Search for the cell housing the specified text and yield its (X, Y) center coordinate. 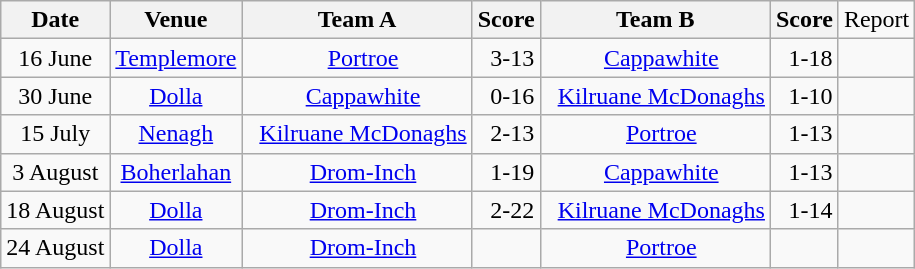
Report (876, 20)
24 August (56, 248)
18 August (56, 210)
3-13 (506, 58)
30 June (56, 96)
2-22 (506, 210)
Templemore (176, 58)
16 June (56, 58)
1-14 (804, 210)
Team A (357, 20)
Date (56, 20)
1-18 (804, 58)
Team B (655, 20)
2-13 (506, 134)
1-19 (506, 172)
15 July (56, 134)
1-10 (804, 96)
0-16 (506, 96)
Nenagh (176, 134)
Venue (176, 20)
3 August (56, 172)
Boherlahan (176, 172)
